For the text-containing cell, return its midpoint in (X, Y) coordinate format. 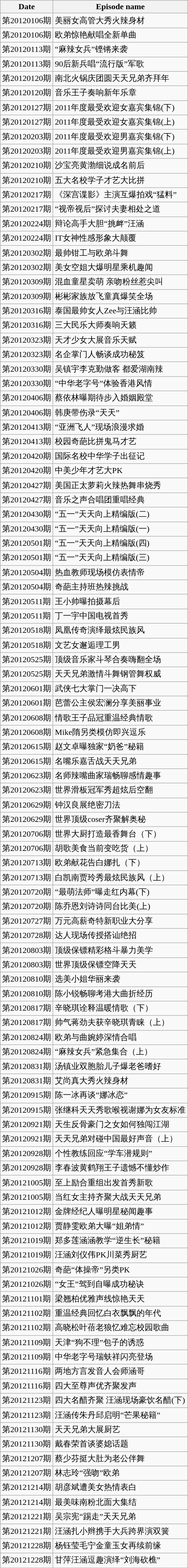
“五一”天天向上精编版(二) (121, 515)
五大名校学子才艺大比拼 (121, 180)
林志玲“强吻”欧弟 (121, 1473)
世界大厨打造最香舞台（下） (121, 834)
重温经典回忆白衣飘飘的年代 (121, 1313)
贾静雯欧弟大曝“姐弟情” (121, 1227)
当红女主持齐聚大战天天兄弟 (121, 1197)
“五一”天天向上精编版(四) (121, 543)
音乐之声合唱团重唱经典 (121, 500)
南北火锅庆团圆天天兄弟齐拜年 (121, 79)
赵文卓曝独家“奶爸”秘籍 (121, 747)
汪涵刘仪伟PK川菜秀厨艺 (121, 1255)
高晓松叶蓓老狼忆难忘校园歌曲 (121, 1328)
第20120727期 (27, 922)
达人现场传授搭讪绝招 (121, 936)
个性教练回应“学车潜规则” (121, 1154)
陈一冰再谈“娜冰恋” (121, 1096)
白凯南贾玲秀最炫民族风（上） (121, 878)
张继科天天秀歌喉视谢娜为女友标准 (121, 1110)
中美少年才艺大PK (121, 471)
李春波黄鹤翔王子遗憾不懂炒作 (121, 1168)
奇葩“体操帝”另类PK (121, 1270)
两地方言发音人会师涵哥 (121, 1371)
吴镇宇李克勤做客 都爱湖南辣 (121, 369)
汪涵传朱丹邱启明“芒果秘籍” (121, 1415)
杨钰莹毛宁金童玉女再续前缘 (121, 1546)
汪涵扎小辫携手大兵跨界演双簧 (121, 1531)
2011年度最受欢迎男嘉宾集锦(上) (121, 152)
陈乔恩刘诗诗同台比美(上) (121, 907)
名嘴乐嘉舌战天天兄弟 (121, 762)
天天兄弟对碰中国最好声音（上） (121, 1139)
第20121101期 (27, 1299)
“中华老字号”体验香港风情 (121, 384)
IT女神性感形象大颠覆 (121, 238)
艾尚真大秀火辣身材 (121, 1081)
最美味南粉北面大集结 (121, 1502)
顶级保镖精彩格斗暴力美学 (121, 950)
四大至尊声优齐聚发声 (121, 1386)
世界顶级coser齐聚解奥秘 (121, 820)
“五一”天天向上精编版(一) (121, 529)
欧弟惊艳献唱全新单曲 (121, 35)
沙宝亮黄渤细说成名前后 (121, 166)
“五一”天天向上精编版(三) (121, 558)
吴宗宪“踢走”天天兄弟 (121, 1517)
蔡依林曝期待步入婚姻殿堂 (121, 398)
美丽女高管大秀火辣身材 (121, 20)
2011年度最受欢迎女嘉宾集锦(下) (121, 108)
三大民乐大师奏响天籁 (121, 326)
天天兄弟大展厨艺 (121, 1429)
名企掌门人畅谈成功秘笈 (121, 355)
天天兄弟激情斗舞钢管舞权威 (121, 674)
万元高薪奇特新职业大分享 (121, 922)
“最萌法师”曝走红内幕(下) (121, 892)
辩论高手大胆“挑衅”汪涵 (121, 224)
郑多莲涵涵教学“逆生长”秘籍 (121, 1241)
“麻辣女兵”铿锵来袭 (121, 50)
欧弟献花告白娜扎（下） (121, 863)
丁一宇中国电视首秀 (121, 616)
情歌王子品冠重温经典情歌 (121, 718)
陈小锐畅聊考港大曲折经历 (121, 994)
90后新兵唱“流行版”军歌 (121, 64)
泰国最帅女人Zee与汪涵比帅 (121, 311)
最帅钳工与欧弟斗舞 (121, 253)
钟汉良展绝密刀法 (121, 805)
蔡少芬挺大肚为老公伴舞 (121, 1459)
“女王”驾到自曝成功秘诀 (121, 1285)
胡歌美食当前变吃货（上） (121, 849)
韩庚带伤录“天天” (121, 413)
天才少女大展音乐天赋 (121, 340)
梁翘柏优雅声线惊艳天天 (121, 1299)
王小帅曝拍摄幕后 (121, 601)
美国正太萝莉火辣热舞串烧秀 (121, 485)
名师辣嘴曲家瑞畅聊感情趣事 (121, 776)
Episode name (121, 7)
奇葩主持班热辣挑战 (121, 587)
至上励合重组出发首秀新歌 (121, 1183)
Date (27, 7)
混血童星卖萌 亲吻粉丝惹尖叫 (121, 282)
2011年度最受欢迎男嘉宾集锦(下) (121, 137)
金牌经纪人曝明星秘闻趣事 (121, 1212)
彬彬家族放飞童真爆笑全场 (121, 297)
四大名醋齐聚 汪涵现场豪饮名醋(下) (121, 1401)
音乐王子奏响新年乐章 (121, 94)
“麻辣女兵”紧急集合（上） (121, 1052)
甘萍汪涵逗趣演绎“刘海砍樵” (121, 1560)
“视帝视后”探讨夫妻相处之道 (121, 210)
欧弟与曲婉婷深情合唱 (121, 1038)
第20120728期 (27, 936)
天津“狗不理”包子的诱惑 (121, 1343)
中华老字号瑞蚨祥闪亮登场 (121, 1357)
《深宫谍影》主演互爆拍戏“猛料” (121, 195)
世界滑板冠军秀超炫后空翻 (121, 790)
帅气蒋劲夫获辛晓琪青睐（上） (121, 1023)
胡彦斌遭美女热情表白 (121, 1488)
文艺女邂逅理工男 (121, 645)
戴春荣首谈婆媳话题 (121, 1444)
芭蕾公主侯宏澜分享美丽事业 (121, 703)
天生反骨豪门之女如何独闯江湖 (121, 1125)
辛晓琪诠释温暖情歌（下） (121, 1008)
武侠七大掌门一决高下 (121, 689)
Mike隋另类模仿即兴逗乐 (121, 732)
汤镇业双胞胎儿子爆老爸嗜好 (121, 1066)
2011年度最受欢迎女嘉宾集锦(上) (121, 122)
凤凰传奇演绎最炫民族风 (121, 631)
校园奇葩比拼鬼马才艺 (121, 442)
世界顶级保镖空降天天 (121, 965)
国际名校中华学子出征记 (121, 457)
热血教师现场模仿表情帝 (121, 573)
选美小姐华丽来袭 (121, 980)
美女空姐大爆明星乘机趣闻 (121, 268)
顶级音乐家斗琴合奏嗨翻全场 (121, 660)
“亚洲飞人”现场浪漫求婚 (121, 427)
